Determine the [x, y] coordinate at the center of the cell enclosing the given text.  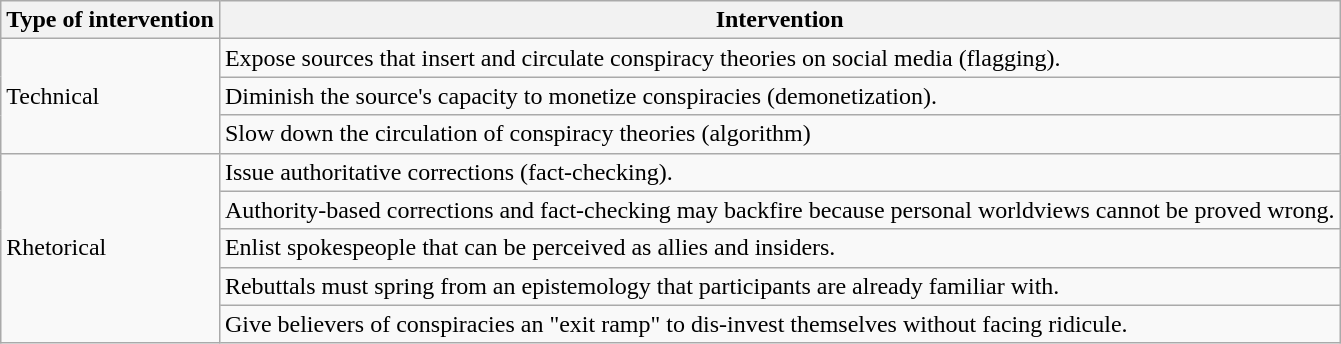
Enlist spokespeople that can be perceived as allies and insiders. [780, 248]
Give believers of conspiracies an "exit ramp" to dis-invest themselves without facing ridicule. [780, 324]
Technical [110, 96]
Slow down the circulation of conspiracy theories (algorithm) [780, 134]
Issue authoritative corrections (fact-checking). [780, 172]
Type of intervention [110, 20]
Diminish the source's capacity to monetize conspiracies (demonetization). [780, 96]
Expose sources that insert and circulate conspiracy theories on social media (flagging). [780, 58]
Authority-based corrections and fact-checking may backfire because personal worldviews cannot be proved wrong. [780, 210]
Rebuttals must spring from an epistemology that participants are already familiar with. [780, 286]
Intervention [780, 20]
Rhetorical [110, 248]
